Find where the given text appears and provide that cell's center as (x, y) coordinate. 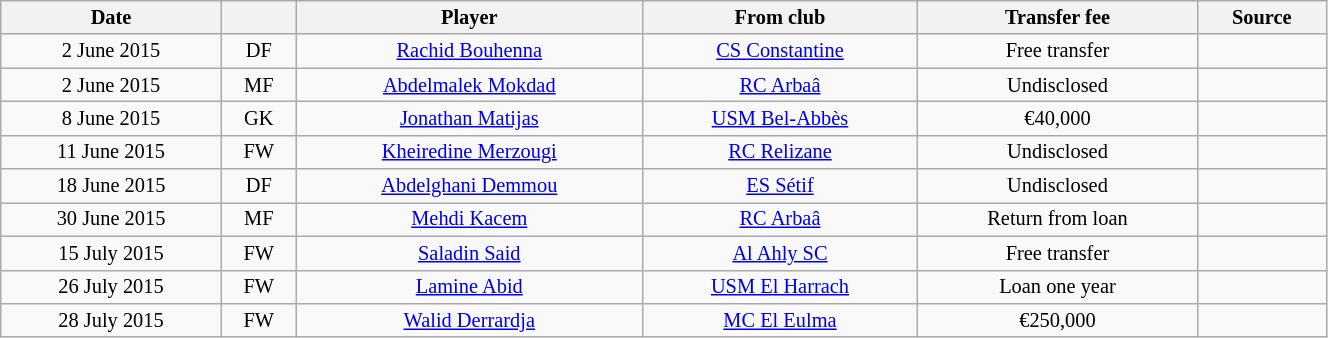
Abdelghani Demmou (469, 186)
Abdelmalek Mokdad (469, 85)
USM Bel-Abbès (780, 118)
RC Relizane (780, 152)
18 June 2015 (112, 186)
Jonathan Matijas (469, 118)
MC El Eulma (780, 320)
Saladin Said (469, 253)
Lamine Abid (469, 287)
11 June 2015 (112, 152)
8 June 2015 (112, 118)
30 June 2015 (112, 219)
Player (469, 17)
Return from loan (1058, 219)
Rachid Bouhenna (469, 51)
Al Ahly SC (780, 253)
26 July 2015 (112, 287)
Kheiredine Merzougi (469, 152)
USM El Harrach (780, 287)
Mehdi Kacem (469, 219)
From club (780, 17)
Loan one year (1058, 287)
Date (112, 17)
ES Sétif (780, 186)
28 July 2015 (112, 320)
GK (258, 118)
15 July 2015 (112, 253)
€40,000 (1058, 118)
€250,000 (1058, 320)
Walid Derrardja (469, 320)
Transfer fee (1058, 17)
Source (1262, 17)
CS Constantine (780, 51)
